Search for the cell housing the specified text and yield its (X, Y) center coordinate. 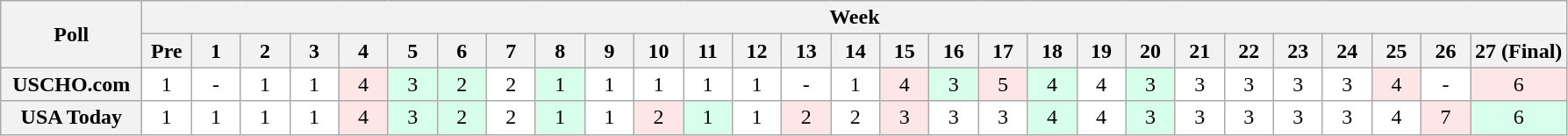
26 (1445, 51)
18 (1052, 51)
22 (1249, 51)
21 (1199, 51)
19 (1101, 51)
Poll (72, 34)
23 (1298, 51)
20 (1150, 51)
27 (Final) (1519, 51)
16 (954, 51)
12 (757, 51)
Week (855, 18)
10 (658, 51)
Pre (167, 51)
25 (1396, 51)
USCHO.com (72, 84)
USA Today (72, 118)
17 (1003, 51)
11 (707, 51)
14 (856, 51)
8 (560, 51)
24 (1347, 51)
9 (609, 51)
13 (806, 51)
15 (905, 51)
